For the text-containing cell, return its midpoint in (x, y) coordinate format. 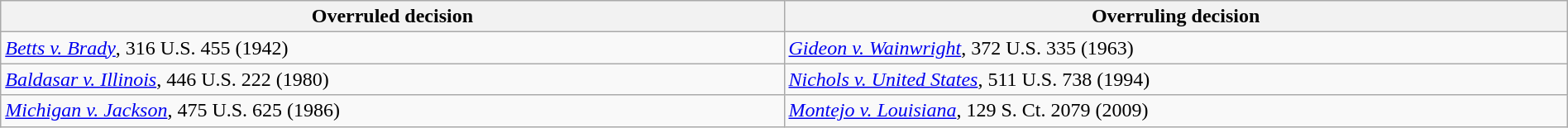
Overruled decision (392, 17)
Overruling decision (1176, 17)
Michigan v. Jackson, 475 U.S. 625 (1986) (392, 111)
Baldasar v. Illinois, 446 U.S. 222 (1980) (392, 79)
Nichols v. United States, 511 U.S. 738 (1994) (1176, 79)
Betts v. Brady, 316 U.S. 455 (1942) (392, 48)
Gideon v. Wainwright, 372 U.S. 335 (1963) (1176, 48)
Montejo v. Louisiana, 129 S. Ct. 2079 (2009) (1176, 111)
